For the text-containing cell, return its midpoint in [X, Y] coordinate format. 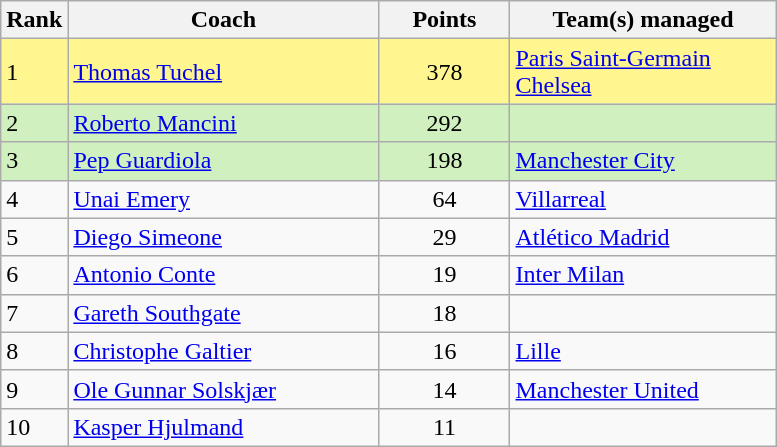
Inter Milan [643, 275]
Coach [224, 20]
14 [444, 389]
11 [444, 427]
Kasper Hjulmand [224, 427]
Thomas Tuchel [224, 72]
Rank [34, 20]
Antonio Conte [224, 275]
6 [34, 275]
Roberto Mancini [224, 123]
8 [34, 351]
Points [444, 20]
1 [34, 72]
19 [444, 275]
198 [444, 161]
3 [34, 161]
4 [34, 199]
29 [444, 237]
7 [34, 313]
Manchester United [643, 389]
64 [444, 199]
9 [34, 389]
18 [444, 313]
16 [444, 351]
Lille [643, 351]
5 [34, 237]
Manchester City [643, 161]
Pep Guardiola [224, 161]
Paris Saint-Germain Chelsea [643, 72]
Unai Emery [224, 199]
Ole Gunnar Solskjær [224, 389]
378 [444, 72]
10 [34, 427]
Christophe Galtier [224, 351]
2 [34, 123]
Atlético Madrid [643, 237]
292 [444, 123]
Team(s) managed [643, 20]
Villarreal [643, 199]
Diego Simeone [224, 237]
Gareth Southgate [224, 313]
